Find where the given text appears and provide that cell's center as [x, y] coordinate. 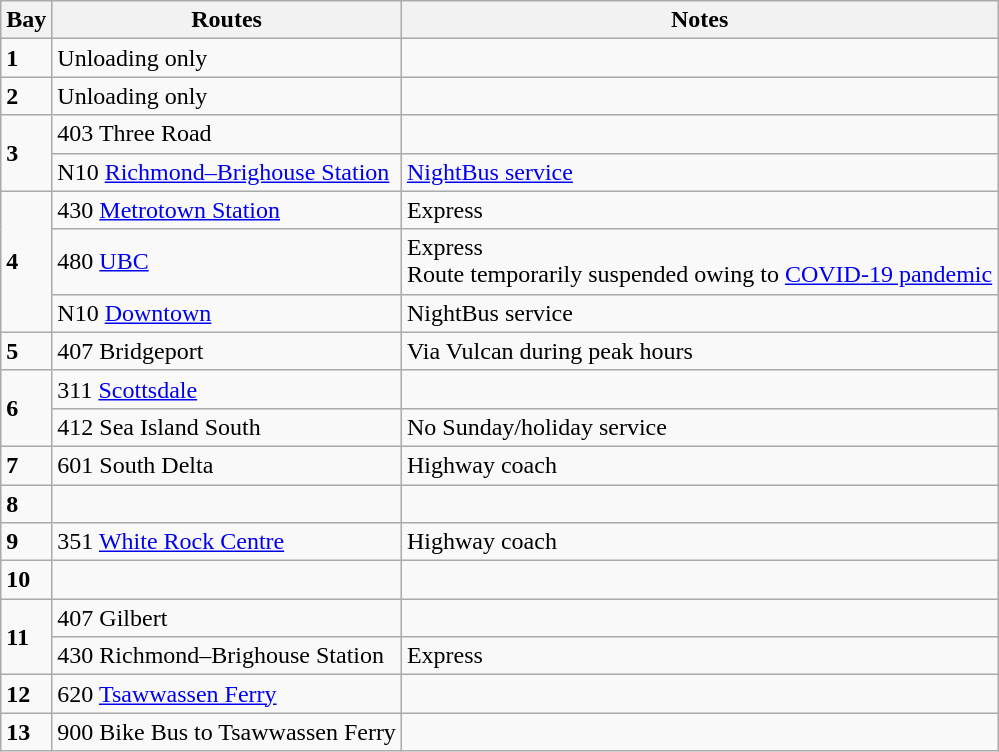
407 Gilbert [227, 618]
8 [26, 503]
900 Bike Bus to Tsawwassen Ferry [227, 732]
403 Three Road [227, 134]
ExpressRoute temporarily suspended owing to COVID-19 pandemic [699, 262]
Notes [699, 20]
430 Metrotown Station [227, 210]
Bay [26, 20]
4 [26, 262]
7 [26, 465]
12 [26, 694]
620 Tsawwassen Ferry [227, 694]
10 [26, 580]
Via Vulcan during peak hours [699, 351]
1 [26, 58]
13 [26, 732]
3 [26, 153]
5 [26, 351]
407 Bridgeport [227, 351]
2 [26, 96]
No Sunday/holiday service [699, 427]
430 Richmond–Brighouse Station [227, 656]
11 [26, 637]
601 South Delta [227, 465]
6 [26, 408]
9 [26, 542]
Routes [227, 20]
480 UBC [227, 262]
N10 Richmond–Brighouse Station [227, 172]
N10 Downtown [227, 313]
412 Sea Island South [227, 427]
311 Scottsdale [227, 389]
351 White Rock Centre [227, 542]
